Determine the (X, Y) coordinate at the center of the cell enclosing the given text.  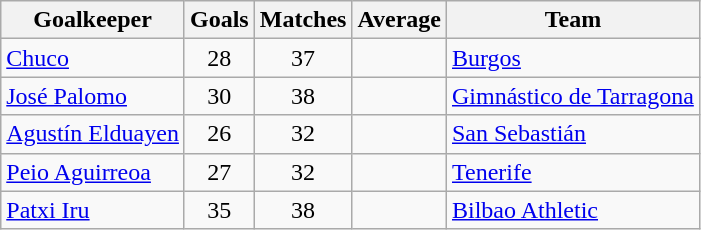
Goalkeeper (93, 20)
Peio Aguirreoa (93, 172)
Gimnástico de Tarragona (572, 96)
José Palomo (93, 96)
26 (219, 134)
Team (572, 20)
30 (219, 96)
Tenerife (572, 172)
37 (303, 58)
Bilbao Athletic (572, 210)
35 (219, 210)
Patxi Iru (93, 210)
Chuco (93, 58)
Matches (303, 20)
28 (219, 58)
Goals (219, 20)
Burgos (572, 58)
Agustín Elduayen (93, 134)
Average (400, 20)
San Sebastián (572, 134)
27 (219, 172)
